Provide the [x, y] coordinate of the cell's center where the given text is located.  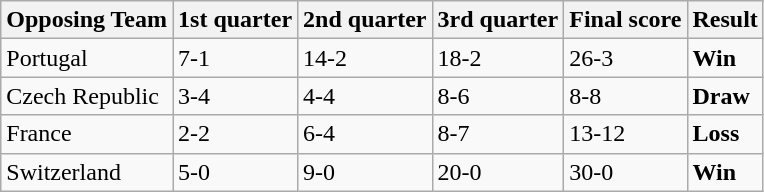
8-8 [626, 96]
30-0 [626, 172]
26-3 [626, 58]
Final score [626, 20]
2nd quarter [365, 20]
Czech Republic [87, 96]
20-0 [498, 172]
7-1 [236, 58]
14-2 [365, 58]
Draw [725, 96]
18-2 [498, 58]
Loss [725, 134]
2-2 [236, 134]
Portugal [87, 58]
9-0 [365, 172]
3-4 [236, 96]
Switzerland [87, 172]
3rd quarter [498, 20]
5-0 [236, 172]
8-6 [498, 96]
Opposing Team [87, 20]
1st quarter [236, 20]
8-7 [498, 134]
6-4 [365, 134]
Result [725, 20]
4-4 [365, 96]
13-12 [626, 134]
France [87, 134]
